From the cell containing the given text, extract its center point as [X, Y] coordinate. 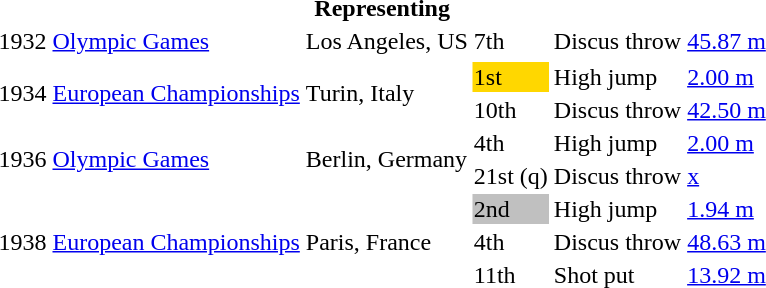
European Championships [176, 94]
7th [510, 41]
Turin, Italy [386, 94]
10th [510, 110]
21st (q) [510, 176]
Los Angeles, US [386, 41]
2nd [510, 209]
1st [510, 77]
Berlin, Germany [386, 160]
